Provide the [X, Y] coordinate of the cell's center where the given text is located.  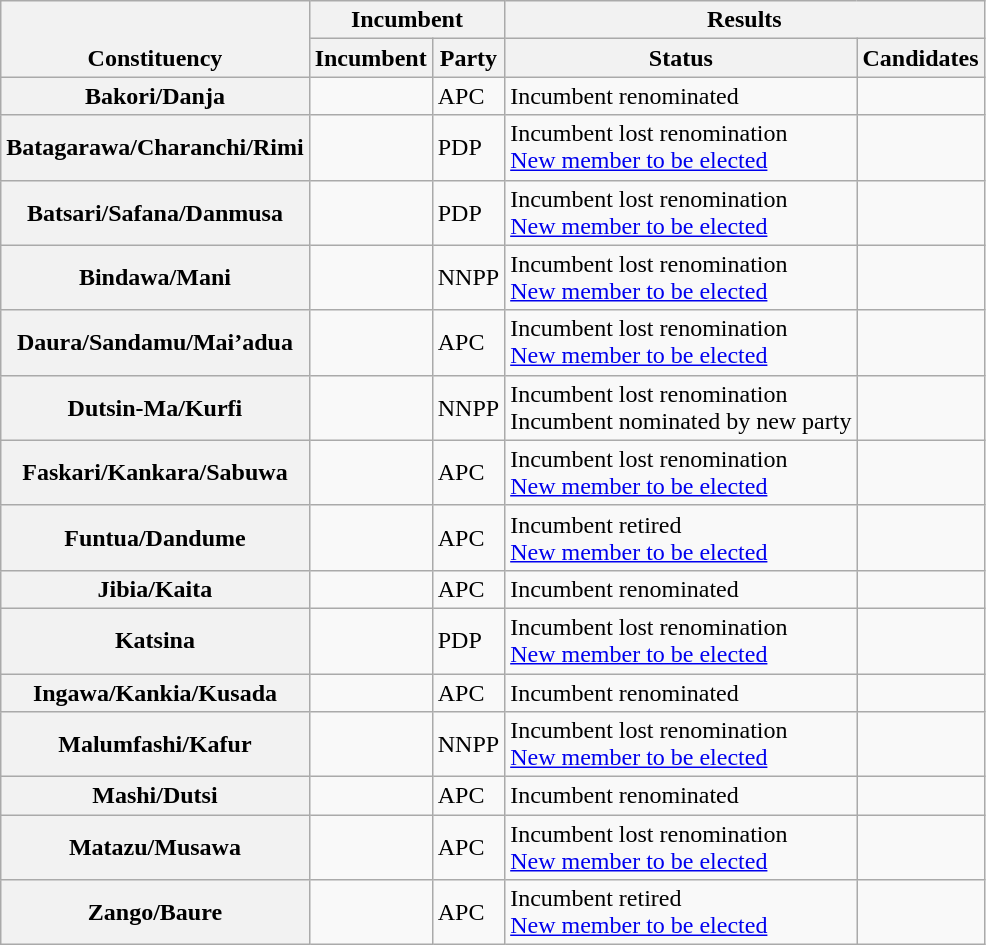
Dutsin-Ma/Kurfi [155, 408]
Results [744, 20]
Status [681, 58]
Bakori/Danja [155, 96]
Candidates [920, 58]
Faskari/Kankara/Sabuwa [155, 472]
Katsina [155, 640]
Malumfashi/Kafur [155, 744]
Daura/Sandamu/Mai’adua [155, 342]
Funtua/Dandume [155, 538]
Batsari/Safana/Danmusa [155, 212]
Batagarawa/Charanchi/Rimi [155, 148]
Party [468, 58]
Bindawa/Mani [155, 278]
Zango/Baure [155, 912]
Constituency [155, 39]
Incumbent lost renominationIncumbent nominated by new party [681, 408]
Mashi/Dutsi [155, 796]
Matazu/Musawa [155, 848]
Jibia/Kaita [155, 589]
Ingawa/Kankia/Kusada [155, 693]
